Search for the cell housing the specified text and yield its (X, Y) center coordinate. 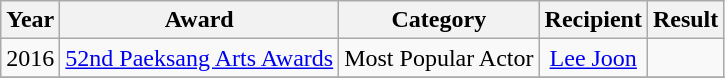
52nd Paeksang Arts Awards (200, 58)
Year (30, 20)
Recipient (593, 20)
Lee Joon (593, 58)
Most Popular Actor (439, 58)
2016 (30, 58)
Result (685, 20)
Category (439, 20)
Award (200, 20)
